Pinpoint the cell where the given text exists, returning its (x, y) midpoint coordinate. 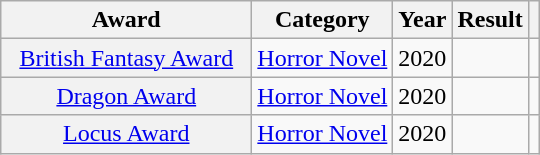
British Fantasy Award (126, 58)
Award (126, 20)
Dragon Award (126, 96)
Year (422, 20)
Result (490, 20)
Locus Award (126, 134)
Category (322, 20)
